Locate the cell with the specified text and output its (x, y) center coordinate. 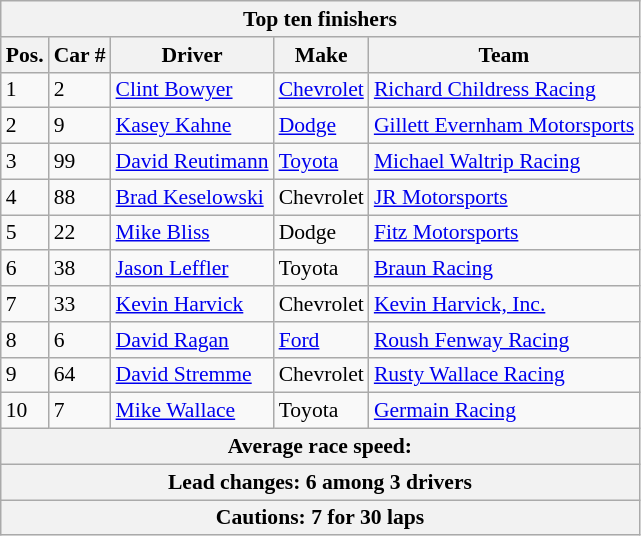
Clint Bowyer (192, 90)
1 (25, 90)
Pos. (25, 55)
Ford (322, 340)
5 (25, 233)
Rusty Wallace Racing (504, 375)
Mike Bliss (192, 233)
Team (504, 55)
David Stremme (192, 375)
88 (80, 197)
Car # (80, 55)
Brad Keselowski (192, 197)
David Ragan (192, 340)
Germain Racing (504, 411)
Lead changes: 6 among 3 drivers (320, 482)
JR Motorsports (504, 197)
99 (80, 162)
3 (25, 162)
Michael Waltrip Racing (504, 162)
Braun Racing (504, 269)
38 (80, 269)
Kevin Harvick, Inc. (504, 304)
Richard Childress Racing (504, 90)
Mike Wallace (192, 411)
Roush Fenway Racing (504, 340)
Kevin Harvick (192, 304)
8 (25, 340)
Make (322, 55)
10 (25, 411)
Average race speed: (320, 447)
Gillett Evernham Motorsports (504, 126)
33 (80, 304)
Cautions: 7 for 30 laps (320, 518)
22 (80, 233)
Top ten finishers (320, 19)
David Reutimann (192, 162)
Jason Leffler (192, 269)
4 (25, 197)
Driver (192, 55)
Fitz Motorsports (504, 233)
Kasey Kahne (192, 126)
64 (80, 375)
